Identify which cell holds the provided text, then report its [x, y] central coordinate. 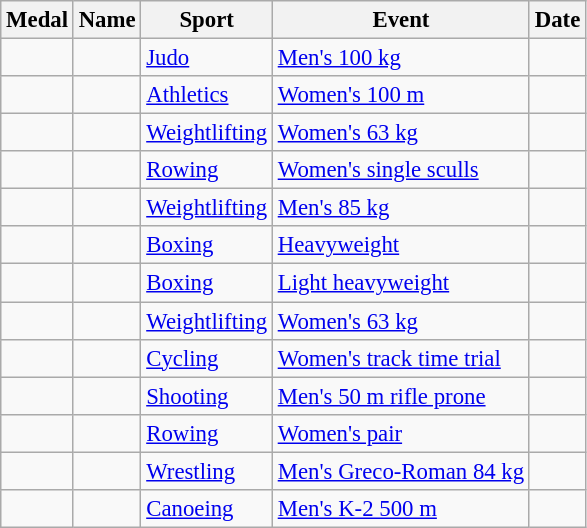
Canoeing [207, 509]
Men's K-2 500 m [400, 509]
Men's 100 kg [400, 58]
Women's single sculls [400, 170]
Women's pair [400, 433]
Judo [207, 58]
Wrestling [207, 471]
Date [557, 20]
Light heavyweight [400, 283]
Medal [38, 20]
Name [107, 20]
Women's 100 m [400, 95]
Men's 50 m rifle prone [400, 396]
Sport [207, 20]
Men's 85 kg [400, 208]
Cycling [207, 358]
Men's Greco-Roman 84 kg [400, 471]
Shooting [207, 396]
Event [400, 20]
Athletics [207, 95]
Heavyweight [400, 245]
Women's track time trial [400, 358]
